Detect which cell encompasses the target text, then output its (x, y) center coordinate. 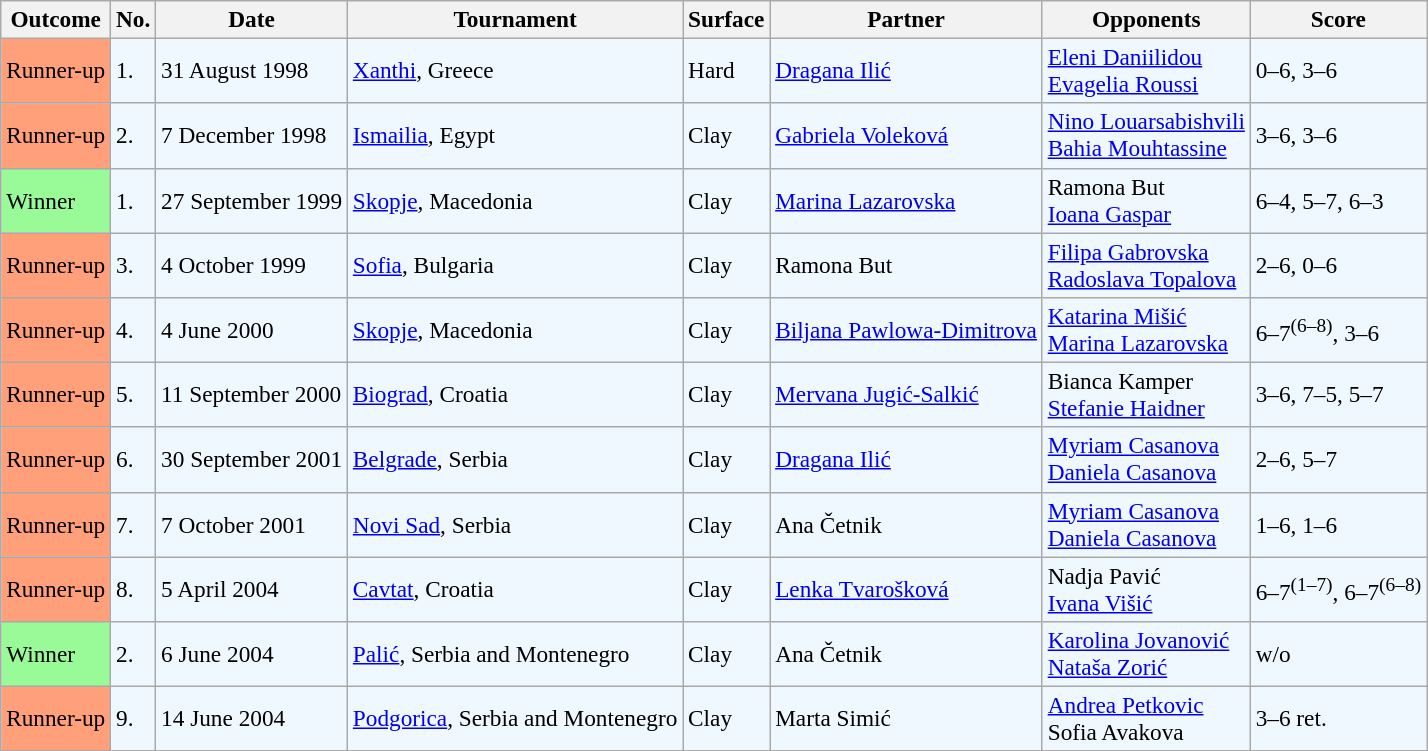
Andrea Petkovic Sofia Avakova (1146, 718)
Biograd, Croatia (514, 394)
4 June 2000 (252, 330)
Date (252, 19)
6 June 2004 (252, 654)
Belgrade, Serbia (514, 460)
Sofia, Bulgaria (514, 264)
7. (134, 524)
Novi Sad, Serbia (514, 524)
6–4, 5–7, 6–3 (1338, 200)
Ramona But (906, 264)
Filipa Gabrovska Radoslava Topalova (1146, 264)
Palić, Serbia and Montenegro (514, 654)
6–7(1–7), 6–7(6–8) (1338, 588)
No. (134, 19)
Bianca Kamper Stefanie Haidner (1146, 394)
3–6, 3–6 (1338, 136)
3–6, 7–5, 5–7 (1338, 394)
Eleni Daniilidou Evagelia Roussi (1146, 70)
7 December 1998 (252, 136)
6. (134, 460)
Tournament (514, 19)
Score (1338, 19)
5 April 2004 (252, 588)
4. (134, 330)
w/o (1338, 654)
Mervana Jugić-Salkić (906, 394)
0–6, 3–6 (1338, 70)
Partner (906, 19)
Cavtat, Croatia (514, 588)
Marina Lazarovska (906, 200)
31 August 1998 (252, 70)
Lenka Tvarošková (906, 588)
Ramona But Ioana Gaspar (1146, 200)
2–6, 0–6 (1338, 264)
3. (134, 264)
27 September 1999 (252, 200)
9. (134, 718)
30 September 2001 (252, 460)
Outcome (56, 19)
4 October 1999 (252, 264)
Biljana Pawlowa-Dimitrova (906, 330)
Katarina Mišić Marina Lazarovska (1146, 330)
Hard (726, 70)
6–7(6–8), 3–6 (1338, 330)
3–6 ret. (1338, 718)
Nino Louarsabishvili Bahia Mouhtassine (1146, 136)
Gabriela Voleková (906, 136)
Nadja Pavić Ivana Višić (1146, 588)
11 September 2000 (252, 394)
Ismailia, Egypt (514, 136)
8. (134, 588)
5. (134, 394)
Surface (726, 19)
Karolina Jovanović Nataša Zorić (1146, 654)
1–6, 1–6 (1338, 524)
2–6, 5–7 (1338, 460)
14 June 2004 (252, 718)
7 October 2001 (252, 524)
Marta Simić (906, 718)
Opponents (1146, 19)
Podgorica, Serbia and Montenegro (514, 718)
Xanthi, Greece (514, 70)
